Pinpoint the cell where the given text exists, returning its (x, y) midpoint coordinate. 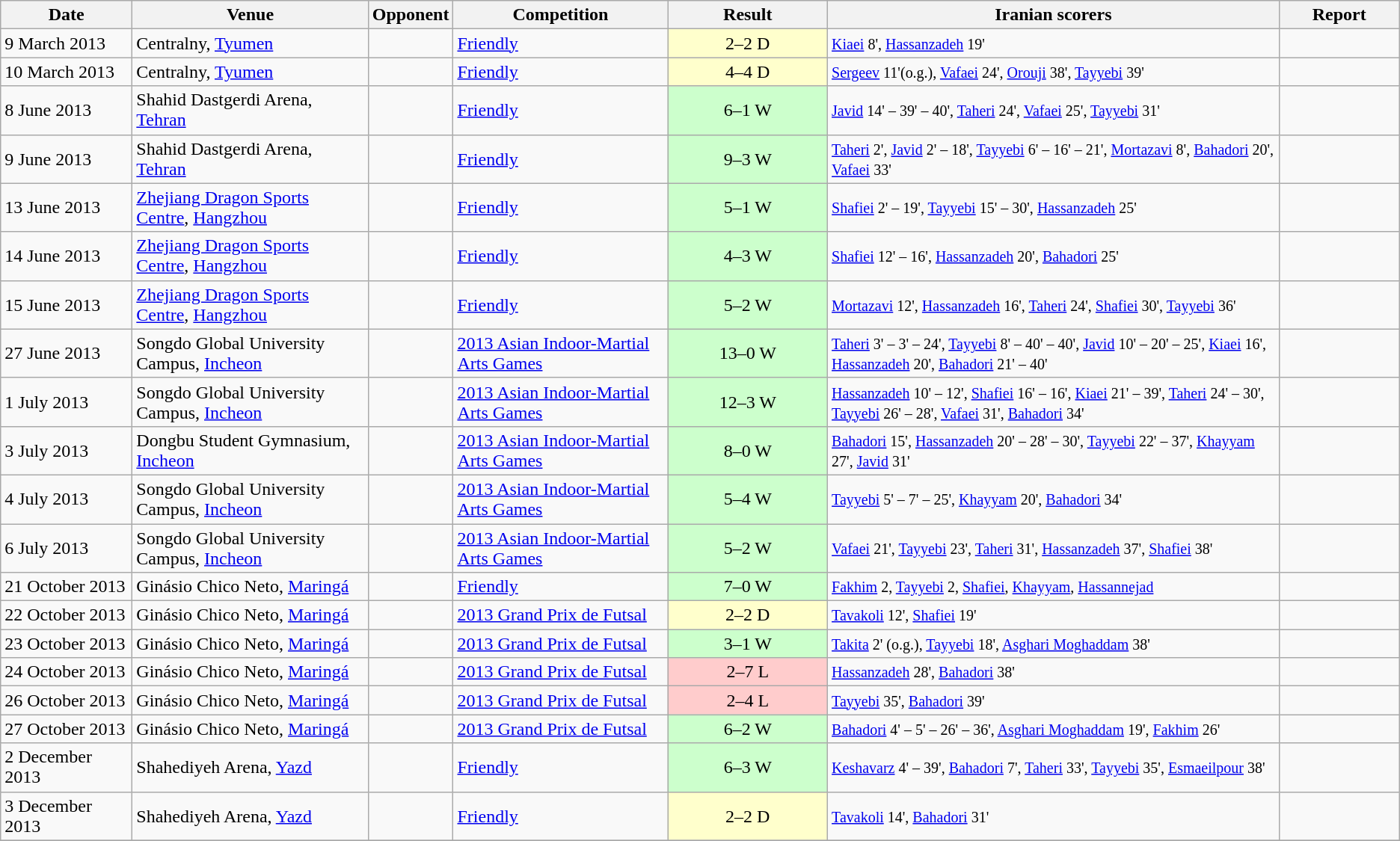
23 October 2013 (67, 644)
6–2 W (748, 729)
5–1 W (748, 208)
8–0 W (748, 450)
Javid 14' – 39' – 40', Taheri 24', Vafaei 25', Tayyebi 31' (1054, 111)
7–0 W (748, 587)
3 July 2013 (67, 450)
3–1 W (748, 644)
9 June 2013 (67, 158)
Shafiei 12' – 16', Hassanzadeh 20', Bahadori 25' (1054, 256)
Venue (250, 15)
Hassanzadeh 28', Bahadori 38' (1054, 672)
14 June 2013 (67, 256)
15 June 2013 (67, 305)
Report (1339, 15)
Opponent (411, 15)
Keshavarz 4' – 39', Bahadori 7', Taheri 33', Tayyebi 35', Esmaeilpour 38' (1054, 767)
Hassanzadeh 10' – 12', Shafiei 16' – 16', Kiaei 21' – 39', Taheri 24' – 30', Tayyebi 26' – 28', Vafaei 31', Bahadori 34' (1054, 402)
Date (67, 15)
Tayyebi 35', Bahadori 39' (1054, 700)
2–4 L (748, 700)
1 July 2013 (67, 402)
2–7 L (748, 672)
9–3 W (748, 158)
Bahadori 4' – 5' – 26' – 36', Asghari Moghaddam 19', Fakhim 26' (1054, 729)
21 October 2013 (67, 587)
26 October 2013 (67, 700)
9 March 2013 (67, 43)
27 June 2013 (67, 353)
Iranian scorers (1054, 15)
Tavakoli 14', Bahadori 31' (1054, 816)
2 December 2013 (67, 767)
6–1 W (748, 111)
Mortazavi 12', Hassanzadeh 16', Taheri 24', Shafiei 30', Tayyebi 36' (1054, 305)
6 July 2013 (67, 547)
5–4 W (748, 499)
Tavakoli 12', Shafiei 19' (1054, 615)
13–0 W (748, 353)
Sergeev 11'(o.g.), Vafaei 24', Orouji 38', Tayyebi 39' (1054, 72)
Result (748, 15)
Taheri 3' – 3' – 24', Tayyebi 8' – 40' – 40', Javid 10' – 20' – 25', Kiaei 16', Hassanzadeh 20', Bahadori 21' – 40' (1054, 353)
Fakhim 2, Tayyebi 2, Shafiei, Khayyam, Hassannejad (1054, 587)
24 October 2013 (67, 672)
Bahadori 15', Hassanzadeh 20' – 28' – 30', Tayyebi 22' – 37', Khayyam 27', Javid 31' (1054, 450)
Tayyebi 5' – 7' – 25', Khayyam 20', Bahadori 34' (1054, 499)
22 October 2013 (67, 615)
Dongbu Student Gymnasium, Incheon (250, 450)
8 June 2013 (67, 111)
3 December 2013 (67, 816)
Competition (561, 15)
4–4 D (748, 72)
4 July 2013 (67, 499)
4–3 W (748, 256)
6–3 W (748, 767)
Taheri 2', Javid 2' – 18', Tayyebi 6' – 16' – 21', Mortazavi 8', Bahadori 20', Vafaei 33' (1054, 158)
Takita 2' (o.g.), Tayyebi 18', Asghari Moghaddam 38' (1054, 644)
13 June 2013 (67, 208)
12–3 W (748, 402)
Vafaei 21', Tayyebi 23', Taheri 31', Hassanzadeh 37', Shafiei 38' (1054, 547)
Kiaei 8', Hassanzadeh 19' (1054, 43)
10 March 2013 (67, 72)
Shafiei 2' – 19', Tayyebi 15' – 30', Hassanzadeh 25' (1054, 208)
27 October 2013 (67, 729)
